Return the [X, Y] coordinate for the center point of the cell that contains the specified text.  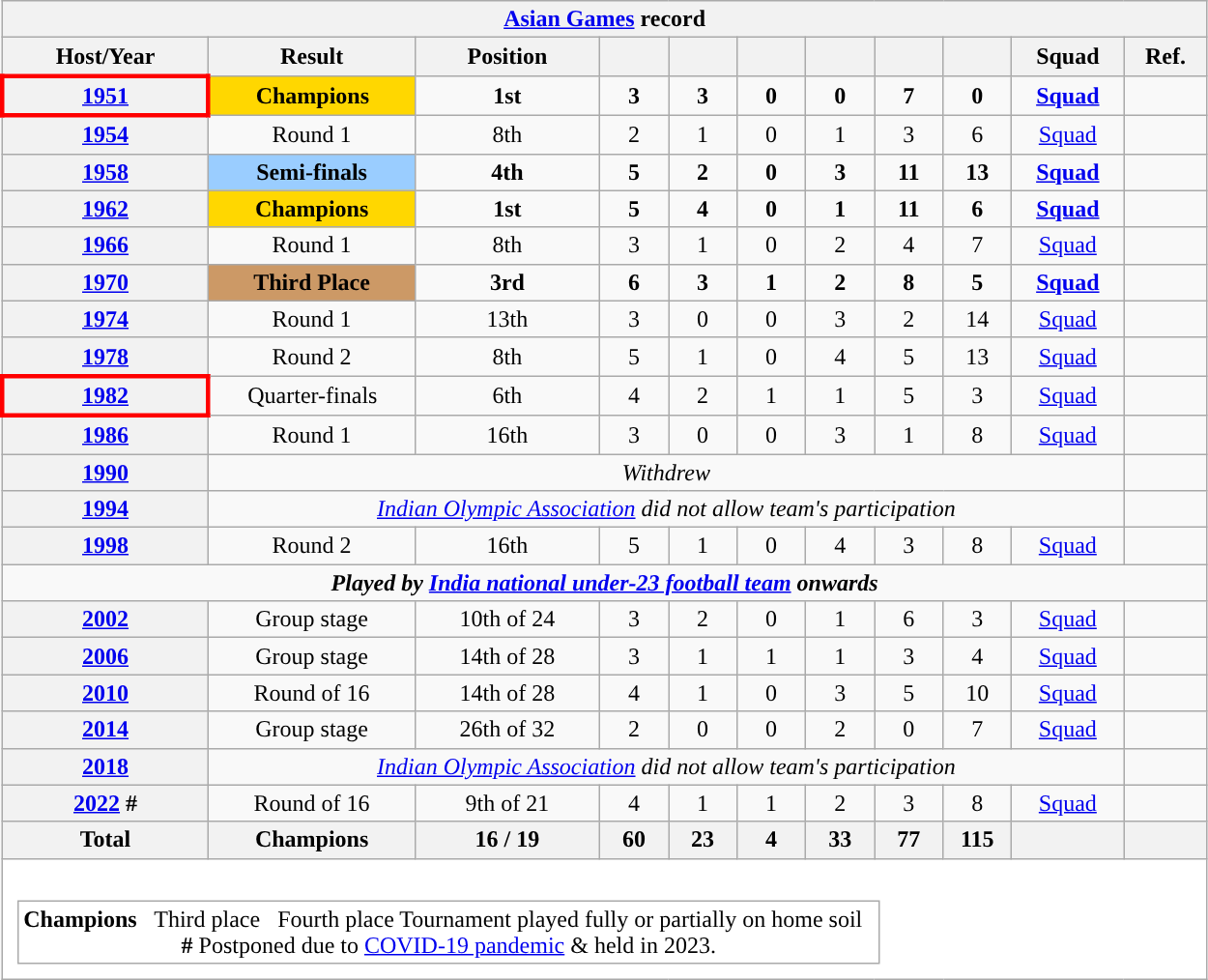
77 [908, 840]
2022 # [105, 803]
9th of 21 [506, 803]
1958 [105, 172]
10th of 24 [506, 620]
23 [704, 840]
1970 [105, 282]
1962 [105, 209]
1990 [105, 473]
10 [978, 693]
1998 [105, 546]
13th [506, 319]
33 [841, 840]
Position [506, 57]
Ref. [1165, 57]
1951 [105, 95]
2006 [105, 656]
Total [105, 840]
1982 [105, 396]
2002 [105, 620]
3rd [506, 282]
2014 [105, 730]
Withdrew [667, 473]
16 / 19 [506, 840]
Played by India national under-23 football team onwards [605, 583]
1974 [105, 319]
1986 [105, 435]
Result [312, 57]
4th [506, 172]
1978 [105, 357]
6th [506, 396]
Third Place [312, 282]
Quarter-finals [312, 396]
Semi-finals [312, 172]
Asian Games record [605, 19]
2018 [105, 766]
Host/Year [105, 57]
60 [634, 840]
115 [978, 840]
2010 [105, 693]
26th of 32 [506, 730]
14 [978, 319]
1994 [105, 509]
1966 [105, 245]
1954 [105, 134]
